Locate the cell with the specified text and output its (x, y) center coordinate. 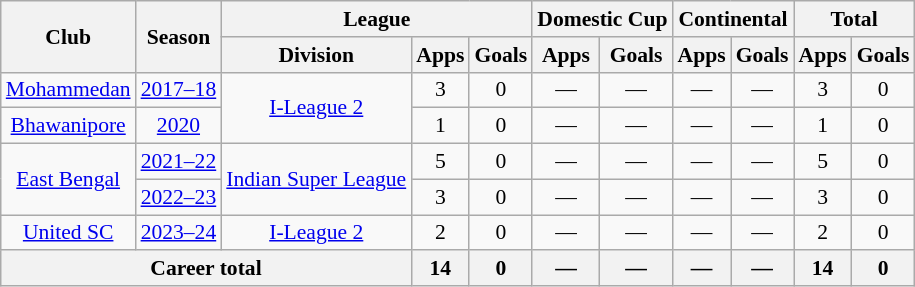
Bhawanipore (68, 126)
Career total (206, 269)
Indian Super League (316, 180)
2022–23 (179, 197)
Mohammedan (68, 90)
Domestic Cup (602, 19)
2020 (179, 126)
United SC (68, 233)
League (376, 19)
Division (316, 55)
Continental (734, 19)
2017–18 (179, 90)
Total (854, 19)
2021–22 (179, 162)
Season (179, 36)
2023–24 (179, 233)
East Bengal (68, 180)
Club (68, 36)
